Search for the cell housing the specified text and yield its (X, Y) center coordinate. 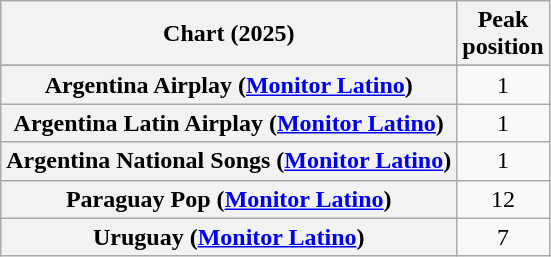
7 (503, 237)
Chart (2025) (229, 34)
Paraguay Pop (Monitor Latino) (229, 199)
Uruguay (Monitor Latino) (229, 237)
Argentina Airplay (Monitor Latino) (229, 85)
Peakposition (503, 34)
Argentina National Songs (Monitor Latino) (229, 161)
12 (503, 199)
Argentina Latin Airplay (Monitor Latino) (229, 123)
